Return [X, Y] of the center of cell containing provided text 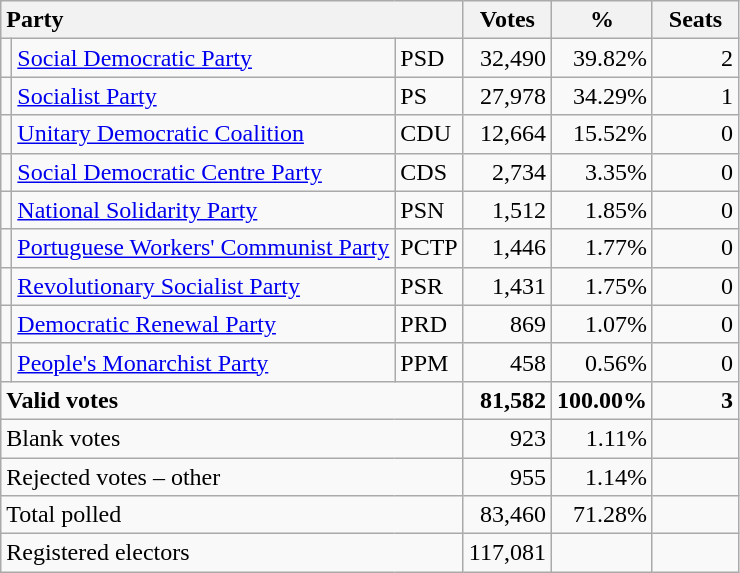
100.00% [602, 400]
0.56% [602, 362]
Registered electors [232, 553]
Party [232, 20]
PSD [429, 58]
1.14% [602, 477]
People's Monarchist Party [204, 362]
15.52% [602, 134]
27,978 [507, 96]
71.28% [602, 515]
Social Democratic Party [204, 58]
1.77% [602, 248]
Democratic Renewal Party [204, 324]
Seats [695, 20]
3 [695, 400]
81,582 [507, 400]
3.35% [602, 172]
34.29% [602, 96]
2,734 [507, 172]
Social Democratic Centre Party [204, 172]
955 [507, 477]
Valid votes [232, 400]
Votes [507, 20]
1.07% [602, 324]
117,081 [507, 553]
1.85% [602, 210]
Socialist Party [204, 96]
1,431 [507, 286]
12,664 [507, 134]
Blank votes [232, 438]
1.75% [602, 286]
Rejected votes – other [232, 477]
1,446 [507, 248]
2 [695, 58]
National Solidarity Party [204, 210]
Unitary Democratic Coalition [204, 134]
PSN [429, 210]
CDS [429, 172]
Portuguese Workers' Communist Party [204, 248]
PS [429, 96]
CDU [429, 134]
1,512 [507, 210]
1 [695, 96]
458 [507, 362]
PSR [429, 286]
39.82% [602, 58]
Total polled [232, 515]
923 [507, 438]
32,490 [507, 58]
PPM [429, 362]
PCTP [429, 248]
1.11% [602, 438]
Revolutionary Socialist Party [204, 286]
% [602, 20]
83,460 [507, 515]
869 [507, 324]
PRD [429, 324]
